Detect which cell encompasses the target text, then output its [x, y] center coordinate. 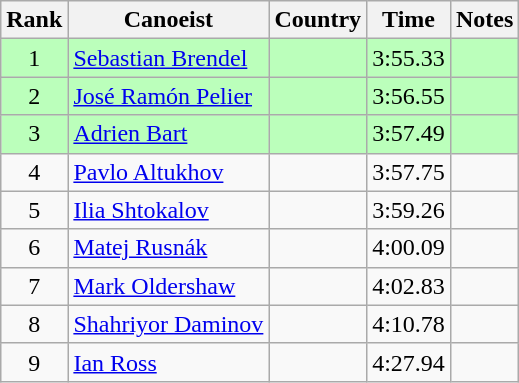
6 [34, 248]
Mark Oldershaw [168, 286]
3:56.55 [409, 96]
4:10.78 [409, 324]
Matej Rusnák [168, 248]
Pavlo Altukhov [168, 172]
1 [34, 58]
Shahriyor Daminov [168, 324]
7 [34, 286]
Country [318, 20]
4:00.09 [409, 248]
3:57.49 [409, 134]
8 [34, 324]
Time [409, 20]
4:02.83 [409, 286]
Notes [484, 20]
4 [34, 172]
3 [34, 134]
2 [34, 96]
Rank [34, 20]
Sebastian Brendel [168, 58]
4:27.94 [409, 362]
3:57.75 [409, 172]
Ian Ross [168, 362]
Adrien Bart [168, 134]
5 [34, 210]
José Ramón Pelier [168, 96]
3:55.33 [409, 58]
Ilia Shtokalov [168, 210]
Canoeist [168, 20]
9 [34, 362]
3:59.26 [409, 210]
